From the cell containing the given text, extract its center point as [X, Y] coordinate. 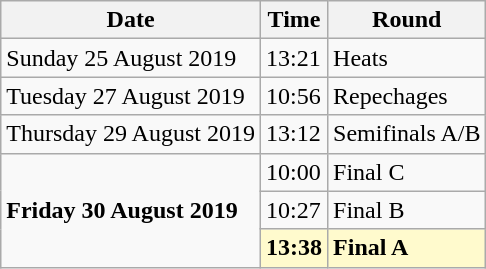
10:00 [294, 172]
Sunday 25 August 2019 [131, 58]
Date [131, 20]
13:12 [294, 134]
Time [294, 20]
13:38 [294, 248]
Round [407, 20]
Friday 30 August 2019 [131, 210]
Semifinals A/B [407, 134]
Final A [407, 248]
Thursday 29 August 2019 [131, 134]
13:21 [294, 58]
10:56 [294, 96]
10:27 [294, 210]
Heats [407, 58]
Final B [407, 210]
Repechages [407, 96]
Tuesday 27 August 2019 [131, 96]
Final C [407, 172]
